Detect which cell encompasses the target text, then output its [X, Y] center coordinate. 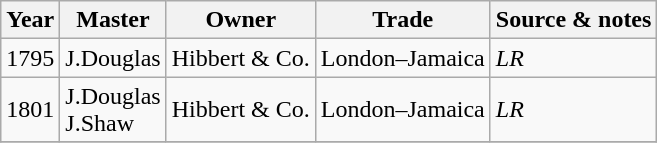
J.DouglasJ.Shaw [113, 110]
Master [113, 20]
1801 [30, 110]
1795 [30, 58]
Year [30, 20]
Trade [402, 20]
Source & notes [574, 20]
J.Douglas [113, 58]
Owner [240, 20]
